Capture the cell that displays the provided text and extract its (X, Y) central coordinate. 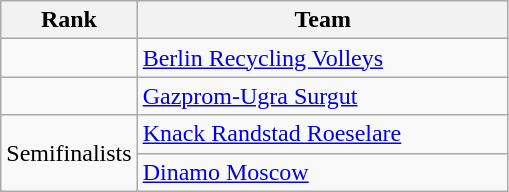
Berlin Recycling Volleys (322, 58)
Rank (69, 20)
Dinamo Moscow (322, 172)
Knack Randstad Roeselare (322, 134)
Team (322, 20)
Semifinalists (69, 153)
Gazprom-Ugra Surgut (322, 96)
